Find where the given text appears and provide that cell's center as (X, Y) coordinate. 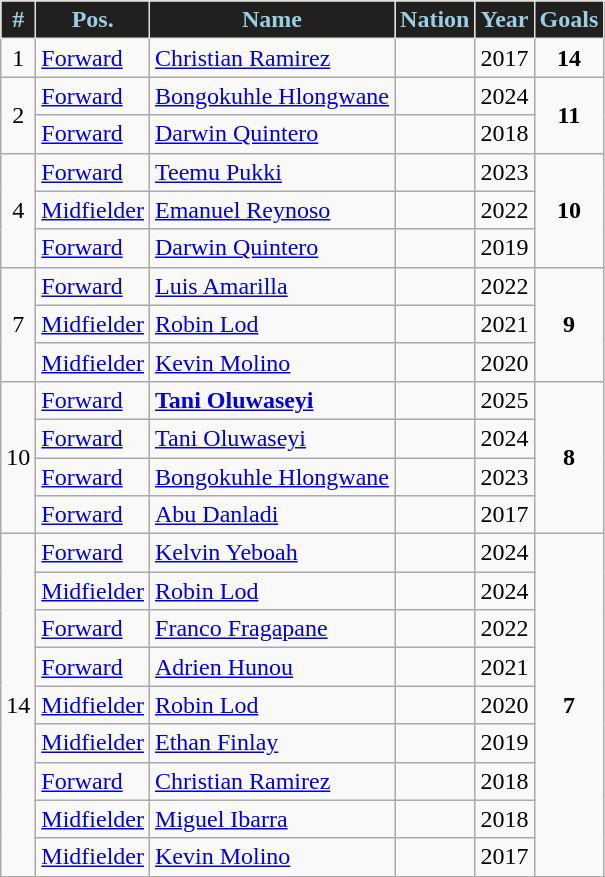
Franco Fragapane (272, 629)
1 (18, 58)
Miguel Ibarra (272, 819)
Luis Amarilla (272, 286)
2 (18, 115)
# (18, 20)
Ethan Finlay (272, 743)
Adrien Hunou (272, 667)
9 (569, 324)
Kelvin Yeboah (272, 553)
2025 (504, 400)
4 (18, 210)
Emanuel Reynoso (272, 210)
8 (569, 457)
11 (569, 115)
Nation (435, 20)
Abu Danladi (272, 515)
Pos. (93, 20)
Name (272, 20)
Year (504, 20)
Goals (569, 20)
Teemu Pukki (272, 172)
